Find where the given text appears and provide that cell's center as [X, Y] coordinate. 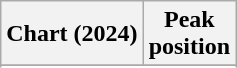
Peakposition [189, 34]
Chart (2024) [72, 34]
